Determine the [X, Y] coordinate at the center of the cell enclosing the given text.  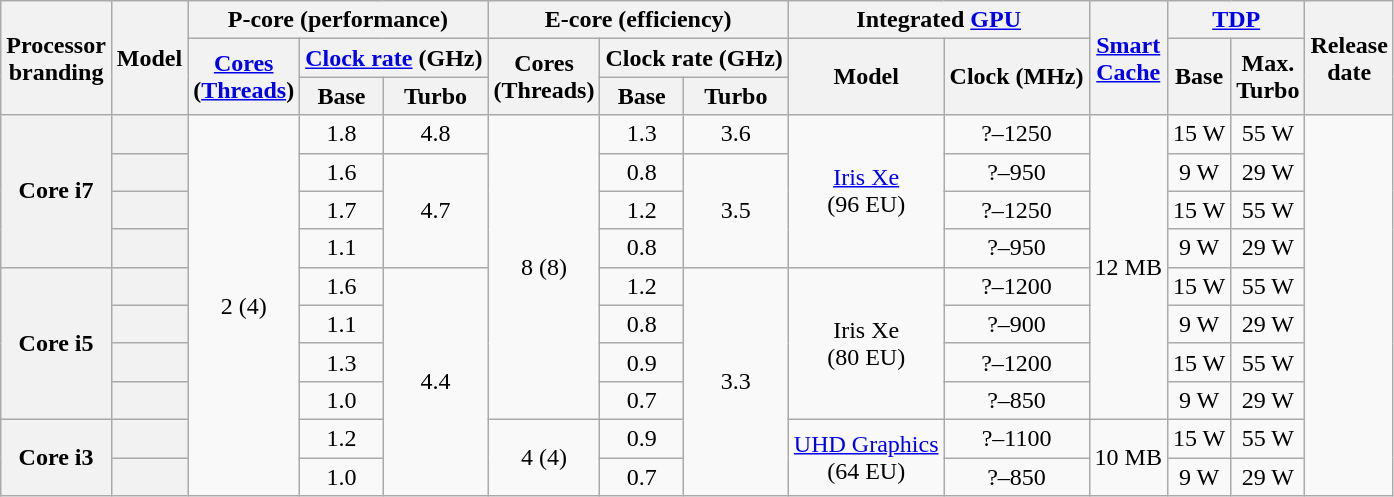
Clock (MHz) [1016, 77]
?–1100 [1016, 438]
TDP [1236, 20]
Processorbranding [56, 58]
4.7 [436, 210]
1.7 [342, 210]
?–900 [1016, 324]
SmartCache [1128, 58]
E-core (efficiency) [638, 20]
4.4 [436, 381]
8 (8) [544, 267]
10 MB [1128, 457]
Core i3 [56, 457]
Core i5 [56, 343]
1.8 [342, 134]
3.3 [736, 381]
12 MB [1128, 267]
3.5 [736, 210]
Core i7 [56, 191]
4.8 [436, 134]
Integrated GPU [938, 20]
Iris Xe(80 EU) [866, 343]
Iris Xe(96 EU) [866, 191]
P-core (performance) [338, 20]
3.6 [736, 134]
UHD Graphics(64 EU) [866, 457]
4 (4) [544, 457]
2 (4) [244, 306]
Releasedate [1349, 58]
Max.Turbo [1268, 77]
